Return the (x, y) coordinate for the center point of the cell that contains the specified text.  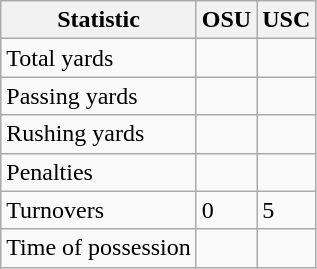
Passing yards (99, 96)
Turnovers (99, 210)
Rushing yards (99, 134)
Statistic (99, 20)
Penalties (99, 172)
Total yards (99, 58)
USC (286, 20)
0 (226, 210)
5 (286, 210)
Time of possession (99, 248)
OSU (226, 20)
